Return the (x, y) coordinate for the center point of the cell that contains the specified text.  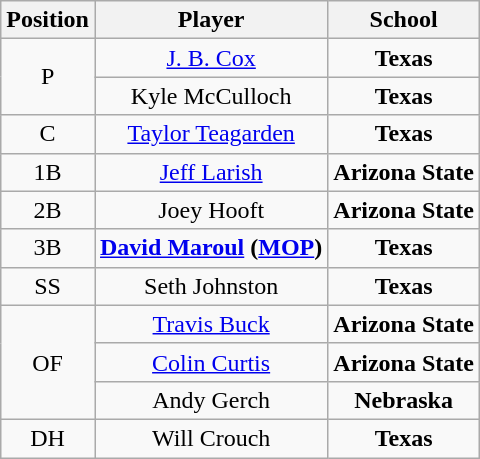
Taylor Teagarden (210, 134)
SS (48, 286)
Colin Curtis (210, 362)
Will Crouch (210, 438)
2B (48, 210)
Joey Hooft (210, 210)
Player (210, 20)
Andy Gerch (210, 400)
Kyle McCulloch (210, 96)
David Maroul (MOP) (210, 248)
C (48, 134)
Nebraska (404, 400)
Travis Buck (210, 324)
J. B. Cox (210, 58)
Seth Johnston (210, 286)
School (404, 20)
Jeff Larish (210, 172)
OF (48, 362)
Position (48, 20)
P (48, 77)
1B (48, 172)
DH (48, 438)
3B (48, 248)
